Extract the (x, y) coordinate from the center of the cell holding the provided text.  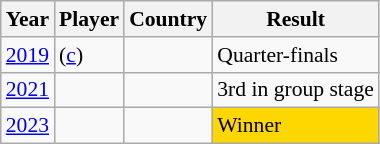
Quarter-finals (296, 55)
Country (168, 19)
Year (28, 19)
2023 (28, 126)
Result (296, 19)
Player (89, 19)
3rd in group stage (296, 90)
Winner (296, 126)
(c) (89, 55)
2021 (28, 90)
2019 (28, 55)
